Locate the cell with the specified text and output its (x, y) center coordinate. 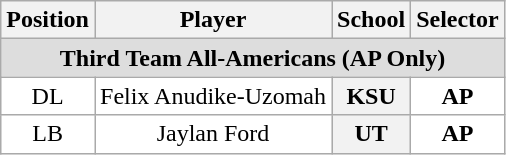
KSU (372, 96)
Selector (458, 20)
Jaylan Ford (212, 134)
LB (48, 134)
Third Team All-Americans (AP Only) (253, 58)
UT (372, 134)
School (372, 20)
Player (212, 20)
Felix Anudike-Uzomah (212, 96)
DL (48, 96)
Position (48, 20)
